Capture the cell that displays the provided text and extract its [X, Y] central coordinate. 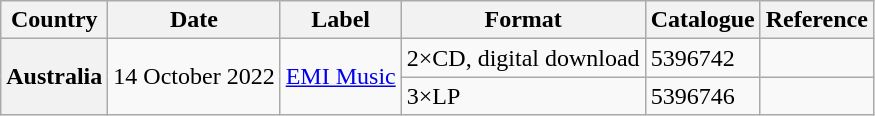
Date [194, 20]
Reference [816, 20]
5396742 [702, 58]
Label [340, 20]
Format [523, 20]
Country [54, 20]
Australia [54, 77]
EMI Music [340, 77]
3×LP [523, 96]
2×CD, digital download [523, 58]
14 October 2022 [194, 77]
5396746 [702, 96]
Catalogue [702, 20]
